For the text-containing cell, return its midpoint in [X, Y] coordinate format. 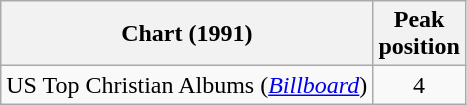
US Top Christian Albums (Billboard) [187, 85]
4 [419, 85]
Chart (1991) [187, 34]
Peakposition [419, 34]
